Find where the given text appears and provide that cell's center as (X, Y) coordinate. 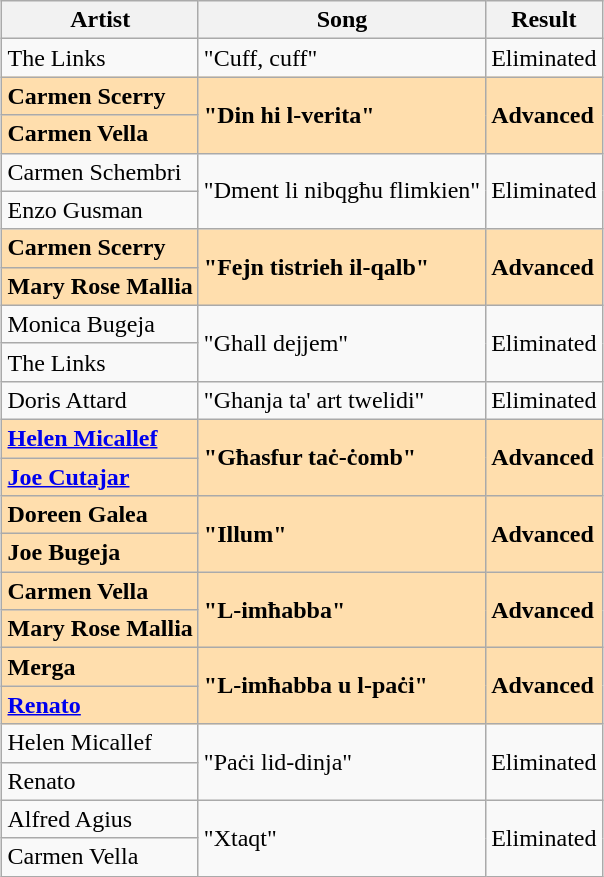
"Illum" (342, 534)
Joe Cutajar (100, 477)
"Xtaqt" (342, 838)
"Għasfur taċ-ċomb" (342, 457)
Result (544, 20)
"Ghall dejjem" (342, 343)
Alfred Agius (100, 819)
Carmen Schembri (100, 172)
Joe Bugeja (100, 553)
Enzo Gusman (100, 210)
Song (342, 20)
Merga (100, 667)
Monica Bugeja (100, 324)
"Dment li nibqgħu flimkien" (342, 191)
Artist (100, 20)
"Din hi l-verita" (342, 115)
Doreen Galea (100, 515)
"Ghanja ta' art twelidi" (342, 400)
"L-imħabba u l-paċi" (342, 686)
Doris Attard (100, 400)
"Paċi lid-dinja" (342, 762)
"L-imħabba" (342, 610)
"Fejn tistrieh il-qalb" (342, 267)
"Cuff, cuff" (342, 58)
